Find where the given text appears and provide that cell's center as [x, y] coordinate. 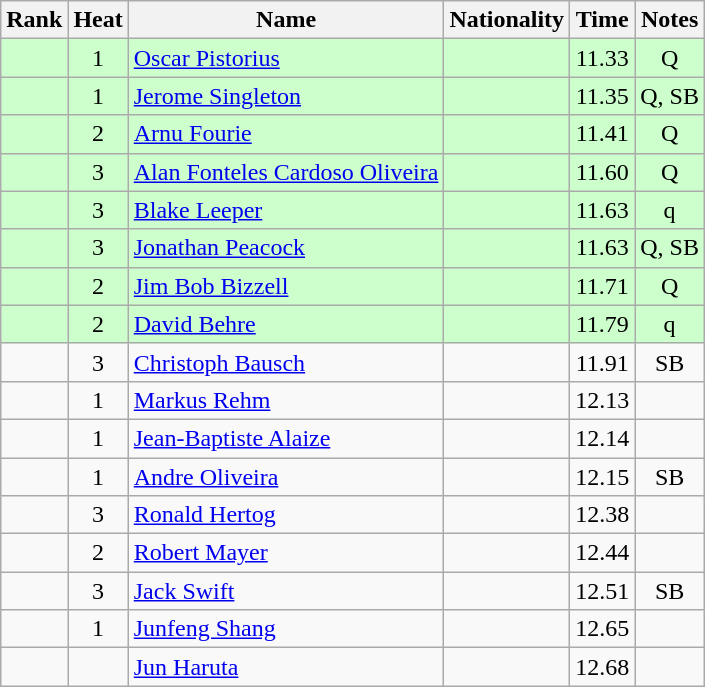
Rank [34, 20]
12.38 [602, 515]
11.41 [602, 134]
11.91 [602, 362]
Time [602, 20]
Nationality [507, 20]
12.68 [602, 667]
11.71 [602, 286]
Notes [670, 20]
Blake Leeper [286, 210]
Robert Mayer [286, 553]
Arnu Fourie [286, 134]
Jean-Baptiste Alaize [286, 438]
Name [286, 20]
12.51 [602, 591]
Heat [98, 20]
12.65 [602, 629]
Christoph Bausch [286, 362]
Jonathan Peacock [286, 248]
Ronald Hertog [286, 515]
Andre Oliveira [286, 477]
11.79 [602, 324]
Jerome Singleton [286, 96]
Alan Fonteles Cardoso Oliveira [286, 172]
Jim Bob Bizzell [286, 286]
12.44 [602, 553]
Jun Haruta [286, 667]
12.14 [602, 438]
Junfeng Shang [286, 629]
11.33 [602, 58]
11.35 [602, 96]
Jack Swift [286, 591]
12.15 [602, 477]
Oscar Pistorius [286, 58]
12.13 [602, 400]
11.60 [602, 172]
David Behre [286, 324]
Markus Rehm [286, 400]
